Output the [x, y] coordinate of the center of the cell containing the given text.  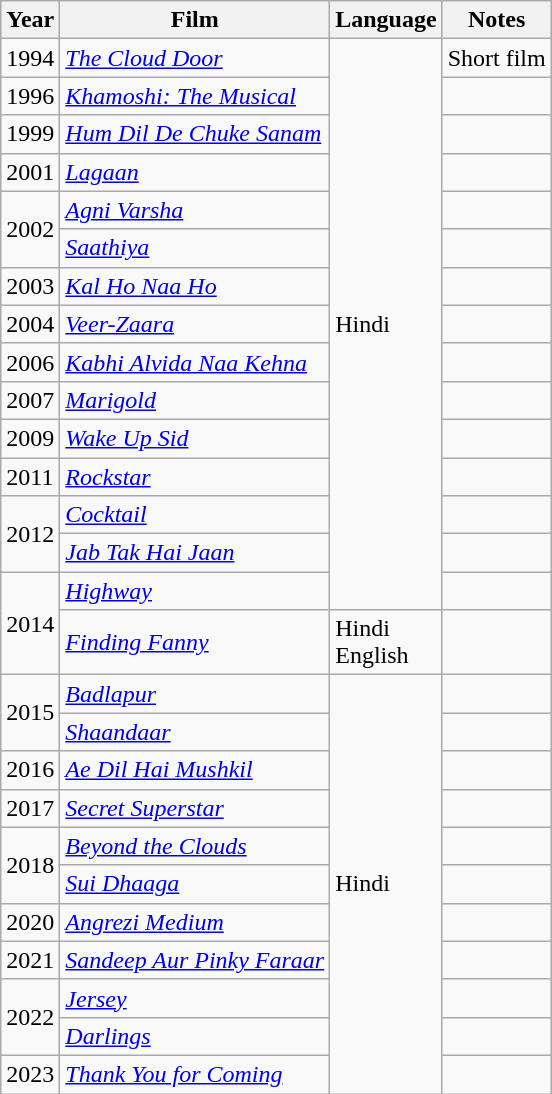
Khamoshi: The Musical [195, 96]
Lagaan [195, 172]
HindiEnglish [386, 642]
Beyond the Clouds [195, 846]
2015 [30, 713]
2020 [30, 922]
Wake Up Sid [195, 438]
Jab Tak Hai Jaan [195, 553]
2018 [30, 865]
2007 [30, 400]
2023 [30, 1074]
1994 [30, 58]
The Cloud Door [195, 58]
Secret Superstar [195, 808]
2011 [30, 477]
Agni Varsha [195, 210]
Finding Fanny [195, 642]
Short film [496, 58]
Kal Ho Naa Ho [195, 286]
Veer-Zaara [195, 324]
Marigold [195, 400]
Highway [195, 591]
2016 [30, 770]
Notes [496, 20]
Jersey [195, 998]
Hum Dil De Chuke Sanam [195, 134]
1996 [30, 96]
Darlings [195, 1036]
1999 [30, 134]
2022 [30, 1017]
Angrezi Medium [195, 922]
2009 [30, 438]
2021 [30, 960]
2002 [30, 229]
2014 [30, 624]
2012 [30, 534]
Sandeep Aur Pinky Faraar [195, 960]
Year [30, 20]
Film [195, 20]
Ae Dil Hai Mushkil [195, 770]
Rockstar [195, 477]
2001 [30, 172]
Saathiya [195, 248]
Sui Dhaaga [195, 884]
Badlapur [195, 694]
Cocktail [195, 515]
2017 [30, 808]
2006 [30, 362]
2003 [30, 286]
Thank You for Coming [195, 1074]
Language [386, 20]
Kabhi Alvida Naa Kehna [195, 362]
2004 [30, 324]
Shaandaar [195, 732]
